Provide the (x, y) coordinate of the cell's center where the given text is located.  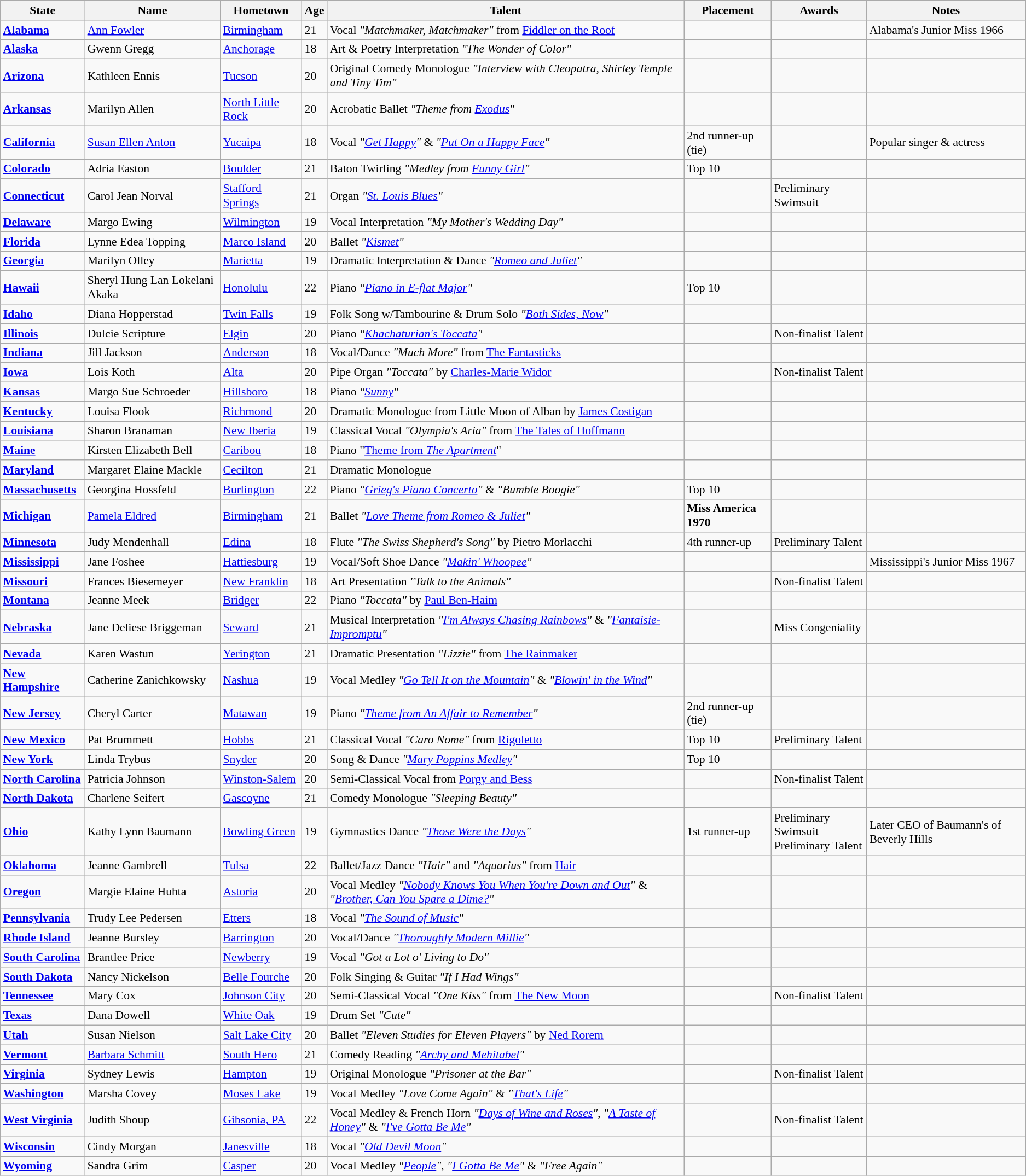
Ann Fowler (153, 30)
South Dakota (43, 977)
Frances Biesemeyer (153, 581)
Linda Trybus (153, 760)
Tennessee (43, 996)
Diana Hopperstad (153, 314)
Alta (260, 372)
Ballet "Love Theme from Romeo & Juliet" (506, 515)
Gymnastics Dance "Those Were the Days" (506, 832)
Johnson City (260, 996)
Vocal/Dance "Much More" from The Fantasticks (506, 353)
Astoria (260, 892)
Pennsylvania (43, 918)
Adria Easton (153, 169)
Vocal Interpretation "My Mother's Wedding Day" (506, 222)
Brantlee Price (153, 957)
Awards (819, 10)
Folk Singing & Guitar "If I Had Wings" (506, 977)
Nashua (260, 680)
Judy Mendenhall (153, 543)
Piano "Theme from An Affair to Remember" (506, 713)
Hawaii (43, 288)
Bowling Green (260, 832)
Judith Shoup (153, 1120)
Susan Ellen Anton (153, 142)
Jeanne Bursley (153, 938)
Barbara Schmitt (153, 1055)
Anchorage (260, 49)
Tucson (260, 75)
Alabama (43, 30)
Marilyn Olley (153, 261)
Hobbs (260, 740)
Hampton (260, 1074)
South Carolina (43, 957)
Hometown (260, 10)
Winston-Salem (260, 779)
Newberry (260, 957)
Vocal "The Sound of Music" (506, 918)
Iowa (43, 372)
Nevada (43, 654)
Lois Koth (153, 372)
California (43, 142)
Comedy Monologue "Sleeping Beauty" (506, 799)
Vocal/Soft Shoe Dance "Makin' Whoopee" (506, 562)
Snyder (260, 760)
Dramatic Monologue (506, 470)
New York (43, 760)
Etters (260, 918)
North Little Rock (260, 109)
Placement (728, 10)
Sydney Lewis (153, 1074)
Hillsboro (260, 392)
Georgina Hossfeld (153, 490)
Vocal Medley "Go Tell It on the Mountain" & "Blowin' in the Wind" (506, 680)
Margaret Elaine Mackle (153, 470)
Art & Poetry Interpretation "The Wonder of Color" (506, 49)
Marco Island (260, 242)
Acrobatic Ballet "Theme from Exodus" (506, 109)
New Jersey (43, 713)
Washington (43, 1094)
Pamela Eldred (153, 515)
Rhode Island (43, 938)
Margo Sue Schroeder (153, 392)
Trudy Lee Pedersen (153, 918)
Marilyn Allen (153, 109)
Name (153, 10)
Idaho (43, 314)
Arkansas (43, 109)
Maryland (43, 470)
Ballet "Kismet" (506, 242)
Caribou (260, 451)
Colorado (43, 169)
Carol Jean Norval (153, 196)
Montana (43, 601)
Susan Nielson (153, 1035)
Indiana (43, 353)
Belle Fourche (260, 977)
Folk Song w/Tambourine & Drum Solo "Both Sides, Now" (506, 314)
Nancy Nickelson (153, 977)
Comedy Reading "Archy and Mehitabel" (506, 1055)
Ballet "Eleven Studies for Eleven Players" by Ned Rorem (506, 1035)
Gwenn Gregg (153, 49)
Jill Jackson (153, 353)
Anderson (260, 353)
Elgin (260, 334)
Mary Cox (153, 996)
Original Comedy Monologue "Interview with Cleopatra, Shirley Temple and Tiny Tim" (506, 75)
Burlington (260, 490)
Seward (260, 627)
Song & Dance "Mary Poppins Medley" (506, 760)
Oregon (43, 892)
Pipe Organ "Toccata" by Charles-Marie Widor (506, 372)
Richmond (260, 411)
Cindy Morgan (153, 1146)
Louisa Flook (153, 411)
1st runner-up (728, 832)
Popular singer & actress (946, 142)
Semi-Classical Vocal from Porgy and Bess (506, 779)
Boulder (260, 169)
Maine (43, 451)
Catherine Zanichkowsky (153, 680)
Wyoming (43, 1166)
Salt Lake City (260, 1035)
Dramatic Presentation "Lizzie" from The Rainmaker (506, 654)
Piano "Sunny" (506, 392)
Gascoyne (260, 799)
Kentucky (43, 411)
Semi-Classical Vocal "One Kiss" from The New Moon (506, 996)
Twin Falls (260, 314)
Gibsonia, PA (260, 1120)
Ohio (43, 832)
Jane Deliese Briggeman (153, 627)
Drum Set "Cute" (506, 1016)
Honolulu (260, 288)
South Hero (260, 1055)
Vermont (43, 1055)
Classical Vocal "Olympia's Aria" from The Tales of Hoffmann (506, 431)
New Mexico (43, 740)
Marsha Covey (153, 1094)
Mississippi (43, 562)
Preliminary SwimsuitPreliminary Talent (819, 832)
Michigan (43, 515)
State (43, 10)
Janesville (260, 1146)
Jeanne Gambrell (153, 865)
Missouri (43, 581)
Piano "Theme from The Apartment" (506, 451)
Vocal "Get Happy" & "Put On a Happy Face" (506, 142)
Ballet/Jazz Dance "Hair" and "Aquarius" from Hair (506, 865)
Bridger (260, 601)
Piano "Khachaturian's Toccata" (506, 334)
Nebraska (43, 627)
North Carolina (43, 779)
Jane Foshee (153, 562)
Wilmington (260, 222)
Texas (43, 1016)
Piano "Piano in E-flat Major" (506, 288)
Massachusetts (43, 490)
Piano "Grieg's Piano Concerto" & "Bumble Boogie" (506, 490)
Florida (43, 242)
Age (315, 10)
Matawan (260, 713)
Connecticut (43, 196)
Mississippi's Junior Miss 1967 (946, 562)
Vocal "Got a Lot o' Living to Do" (506, 957)
Notes (946, 10)
Vocal/Dance "Thoroughly Modern Millie" (506, 938)
North Dakota (43, 799)
Alabama's Junior Miss 1966 (946, 30)
Kathleen Ennis (153, 75)
Vocal Medley & French Horn "Days of Wine and Roses", "A Taste of Honey" & "I've Gotta Be Me" (506, 1120)
Margo Ewing (153, 222)
Lynne Edea Topping (153, 242)
Casper (260, 1166)
Edina (260, 543)
Delaware (43, 222)
Dramatic Monologue from Little Moon of Alban by James Costigan (506, 411)
Patricia Johnson (153, 779)
Cecilton (260, 470)
West Virginia (43, 1120)
Kansas (43, 392)
Original Monologue "Prisoner at the Bar" (506, 1074)
Minnesota (43, 543)
New Hampshire (43, 680)
Tulsa (260, 865)
Cheryl Carter (153, 713)
Miss Congeniality (819, 627)
Piano "Toccata" by Paul Ben-Haim (506, 601)
Talent (506, 10)
Classical Vocal "Caro Nome" from Rigoletto (506, 740)
Sharon Branaman (153, 431)
Later CEO of Baumann's of Beverly Hills (946, 832)
Charlene Seifert (153, 799)
Alaska (43, 49)
Georgia (43, 261)
Wisconsin (43, 1146)
Utah (43, 1035)
Oklahoma (43, 865)
Sandra Grim (153, 1166)
Virginia (43, 1074)
4th runner-up (728, 543)
Miss America 1970 (728, 515)
Jeanne Meek (153, 601)
Vocal Medley "Love Come Again" & "That's Life" (506, 1094)
Louisiana (43, 431)
Kirsten Elizabeth Bell (153, 451)
Illinois (43, 334)
Moses Lake (260, 1094)
Hattiesburg (260, 562)
New Franklin (260, 581)
Organ "St. Louis Blues" (506, 196)
Preliminary Swimsuit (819, 196)
Kathy Lynn Baumann (153, 832)
Dulcie Scripture (153, 334)
Vocal "Old Devil Moon" (506, 1146)
Barrington (260, 938)
Vocal Medley "People", "I Gotta Be Me" & "Free Again" (506, 1166)
Dramatic Interpretation & Dance "Romeo and Juliet" (506, 261)
Vocal "Matchmaker, Matchmaker" from Fiddler on the Roof (506, 30)
Margie Elaine Huhta (153, 892)
Vocal Medley "Nobody Knows You When You're Down and Out" & "Brother, Can You Spare a Dime?" (506, 892)
Sheryl Hung Lan Lokelani Akaka (153, 288)
Marietta (260, 261)
Baton Twirling "Medley from Funny Girl" (506, 169)
Yerington (260, 654)
Arizona (43, 75)
Flute "The Swiss Shepherd's Song" by Pietro Morlacchi (506, 543)
Musical Interpretation "I'm Always Chasing Rainbows" & "Fantaisie-Impromptu" (506, 627)
Pat Brummett (153, 740)
New Iberia (260, 431)
Karen Wastun (153, 654)
Dana Dowell (153, 1016)
Art Presentation "Talk to the Animals" (506, 581)
Yucaipa (260, 142)
Stafford Springs (260, 196)
White Oak (260, 1016)
